Determine the [x, y] coordinate at the center of the cell enclosing the given text.  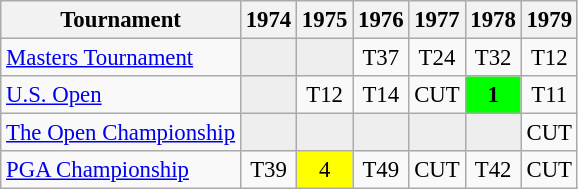
T42 [493, 170]
U.S. Open [121, 95]
1979 [549, 20]
Masters Tournament [121, 58]
1975 [325, 20]
T14 [381, 95]
The Open Championship [121, 133]
T37 [381, 58]
T24 [437, 58]
1976 [381, 20]
PGA Championship [121, 170]
4 [325, 170]
1974 [268, 20]
1 [493, 95]
T39 [268, 170]
Tournament [121, 20]
1977 [437, 20]
1978 [493, 20]
T11 [549, 95]
T49 [381, 170]
T32 [493, 58]
